Capture the cell that displays the provided text and extract its (x, y) central coordinate. 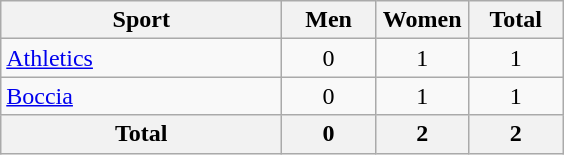
Athletics (142, 58)
Women (422, 20)
Sport (142, 20)
Boccia (142, 96)
Men (329, 20)
